Pinpoint the cell where the given text exists, returning its (x, y) midpoint coordinate. 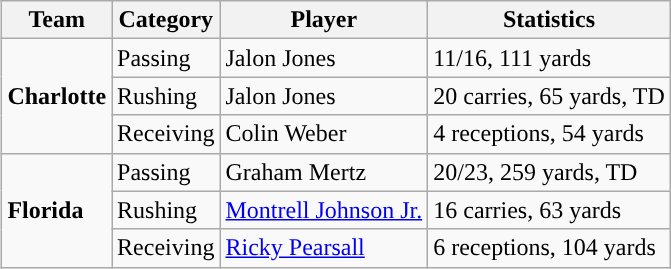
Colin Weber (324, 134)
Montrell Johnson Jr. (324, 210)
Graham Mertz (324, 172)
20 carries, 65 yards, TD (550, 96)
4 receptions, 54 yards (550, 134)
6 receptions, 104 yards (550, 248)
Florida (57, 210)
Statistics (550, 20)
16 carries, 63 yards (550, 210)
Player (324, 20)
11/16, 111 yards (550, 58)
20/23, 259 yards, TD (550, 172)
Ricky Pearsall (324, 248)
Charlotte (57, 96)
Category (166, 20)
Team (57, 20)
